Scan for the cell matching the given text and deliver its [x, y] coordinate at center. 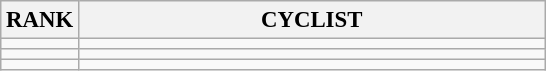
RANK [40, 20]
CYCLIST [312, 20]
